For the text-containing cell, return its midpoint in [X, Y] coordinate format. 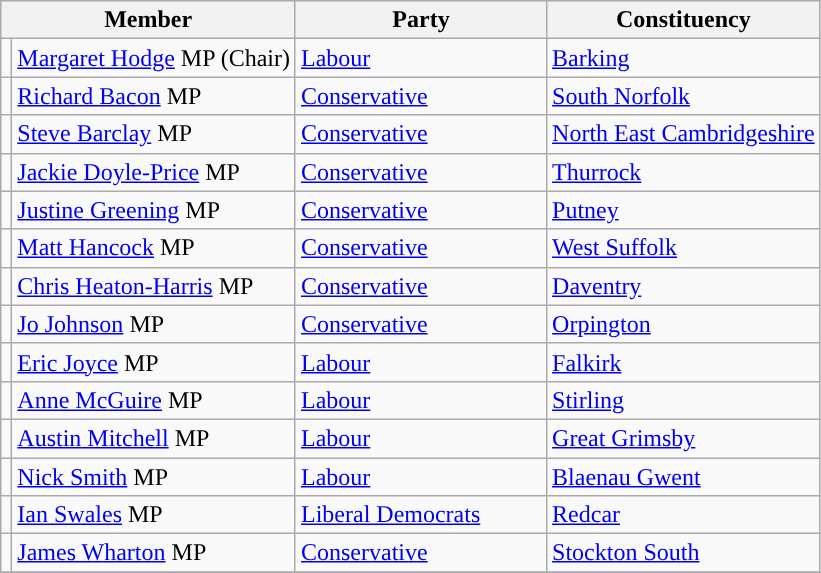
Great Grimsby [684, 438]
Justine Greening MP [154, 210]
Liberal Democrats [420, 515]
Eric Joyce MP [154, 362]
West Suffolk [684, 248]
James Wharton MP [154, 553]
North East Cambridgeshire [684, 134]
Stirling [684, 400]
Richard Bacon MP [154, 96]
Stockton South [684, 553]
Daventry [684, 286]
Thurrock [684, 172]
Chris Heaton-Harris MP [154, 286]
Steve Barclay MP [154, 134]
Anne McGuire MP [154, 400]
Falkirk [684, 362]
Barking [684, 58]
Putney [684, 210]
Member [148, 20]
Constituency [684, 20]
Jo Johnson MP [154, 324]
Orpington [684, 324]
Margaret Hodge MP (Chair) [154, 58]
Party [420, 20]
South Norfolk [684, 96]
Jackie Doyle-Price MP [154, 172]
Nick Smith MP [154, 477]
Redcar [684, 515]
Austin Mitchell MP [154, 438]
Ian Swales MP [154, 515]
Matt Hancock MP [154, 248]
Blaenau Gwent [684, 477]
